Capture the cell that displays the provided text and extract its (X, Y) central coordinate. 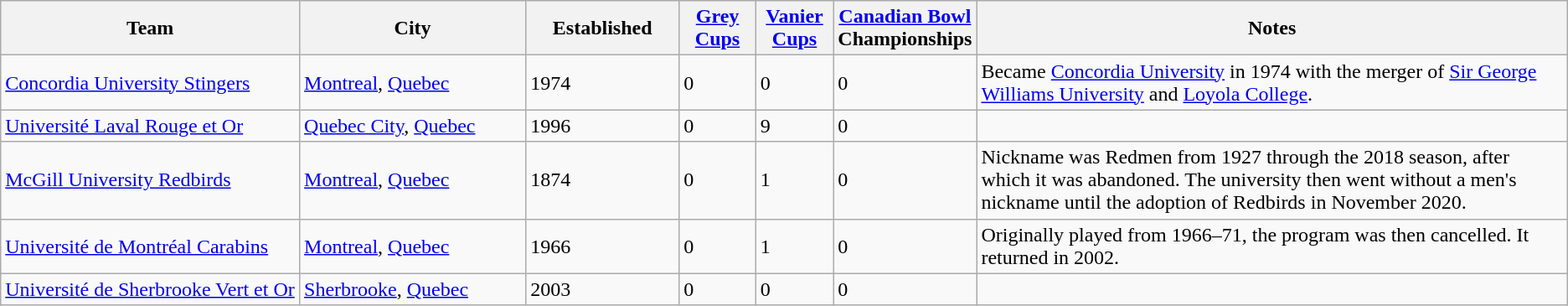
Grey Cups (718, 29)
Notes (1271, 29)
Quebec City, Quebec (413, 126)
City (413, 29)
Established (603, 29)
Team (151, 29)
Canadian Bowl Championships (905, 29)
Originally played from 1966–71, the program was then cancelled. It returned in 2002. (1271, 246)
1996 (603, 126)
Université Laval Rouge et Or (151, 126)
1966 (603, 246)
Vanier Cups (794, 29)
McGill University Redbirds (151, 180)
9 (794, 126)
Université de Sherbrooke Vert et Or (151, 289)
Became Concordia University in 1974 with the merger of Sir George Williams University and Loyola College. (1271, 82)
Université de Montréal Carabins (151, 246)
Concordia University Stingers (151, 82)
1874 (603, 180)
1974 (603, 82)
2003 (603, 289)
Sherbrooke, Quebec (413, 289)
